Capture the cell that displays the provided text and extract its (x, y) central coordinate. 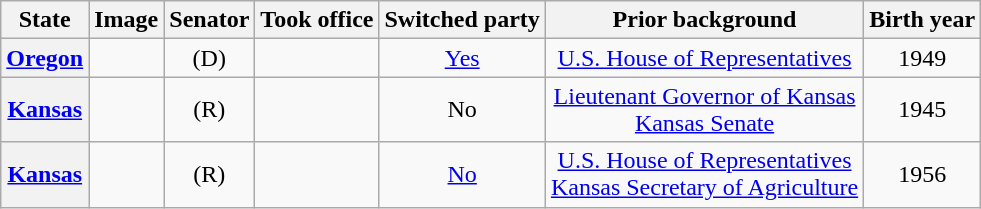
Lieutenant Governor of KansasKansas Senate (704, 110)
1949 (922, 58)
1945 (922, 110)
(D) (210, 58)
Prior background (704, 20)
Senator (210, 20)
Oregon (45, 58)
State (45, 20)
Yes (462, 58)
Birth year (922, 20)
U.S. House of Representatives (704, 58)
1956 (922, 174)
Switched party (462, 20)
Took office (317, 20)
U.S. House of RepresentativesKansas Secretary of Agriculture (704, 174)
Image (126, 20)
